Find where the given text appears and provide that cell's center as (X, Y) coordinate. 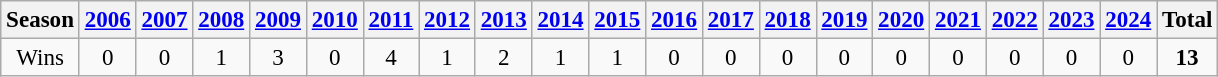
2017 (730, 20)
2019 (844, 20)
4 (391, 58)
2006 (108, 20)
2013 (504, 20)
2016 (674, 20)
Total (1188, 20)
2010 (334, 20)
3 (278, 58)
2011 (391, 20)
2015 (618, 20)
Wins (40, 58)
2007 (164, 20)
2009 (278, 20)
2012 (448, 20)
2018 (788, 20)
13 (1188, 58)
Season (40, 20)
2022 (1014, 20)
2014 (560, 20)
2023 (1072, 20)
2024 (1128, 20)
2 (504, 58)
2021 (958, 20)
2020 (902, 20)
2008 (222, 20)
